Locate the cell with the specified text and output its (X, Y) center coordinate. 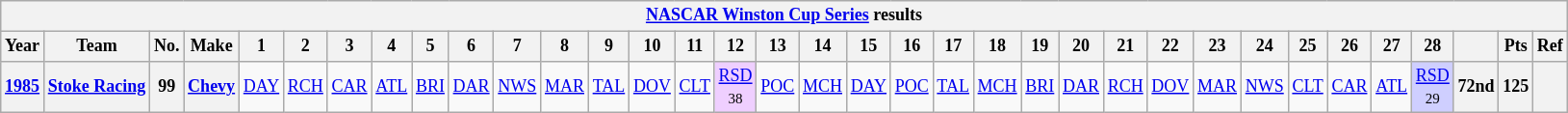
2 (305, 46)
Team (96, 46)
27 (1392, 46)
21 (1125, 46)
16 (912, 46)
15 (868, 46)
5 (431, 46)
10 (653, 46)
14 (823, 46)
11 (695, 46)
20 (1082, 46)
19 (1040, 46)
26 (1350, 46)
7 (518, 46)
Ref (1551, 46)
No. (167, 46)
28 (1432, 46)
8 (565, 46)
72nd (1477, 87)
Stoke Racing (96, 87)
25 (1307, 46)
18 (997, 46)
RSD29 (1432, 87)
3 (349, 46)
Make (212, 46)
1985 (23, 87)
NASCAR Winston Cup Series results (784, 15)
1 (261, 46)
Pts (1516, 46)
125 (1516, 87)
Chevy (212, 87)
12 (735, 46)
6 (472, 46)
9 (608, 46)
24 (1265, 46)
99 (167, 87)
Year (23, 46)
22 (1170, 46)
23 (1218, 46)
4 (392, 46)
17 (953, 46)
13 (778, 46)
RSD38 (735, 87)
